Output the [x, y] coordinate of the center of the cell containing the given text.  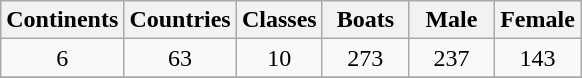
63 [180, 58]
Female [537, 20]
237 [451, 58]
273 [365, 58]
10 [279, 58]
Countries [180, 20]
Continents [62, 20]
Classes [279, 20]
6 [62, 58]
143 [537, 58]
Male [451, 20]
Boats [365, 20]
